From the cell containing the given text, extract its center point as [X, Y] coordinate. 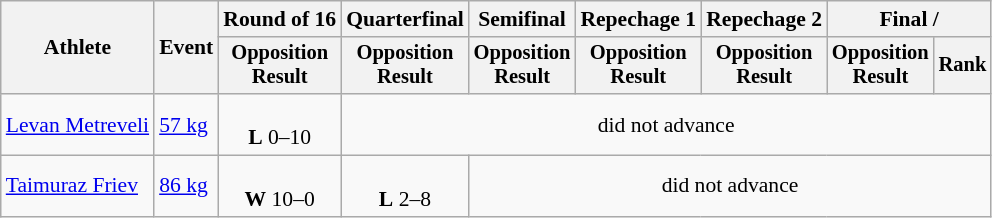
Repechage 2 [764, 19]
86 kg [186, 186]
Round of 16 [280, 19]
Final / [909, 19]
57 kg [186, 124]
Rank [963, 66]
Athlete [78, 48]
W 10–0 [280, 186]
Taimuraz Friev [78, 186]
Levan Metreveli [78, 124]
Event [186, 48]
Quarterfinal [405, 19]
L 0–10 [280, 124]
L 2–8 [405, 186]
Repechage 1 [638, 19]
Semifinal [522, 19]
